Determine the (X, Y) coordinate at the center of the cell enclosing the given text.  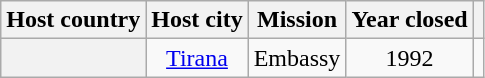
Embassy (297, 58)
Mission (297, 20)
Host country (74, 20)
Tirana (197, 58)
1992 (410, 58)
Host city (197, 20)
Year closed (410, 20)
